Scan for the cell matching the given text and deliver its (x, y) coordinate at center. 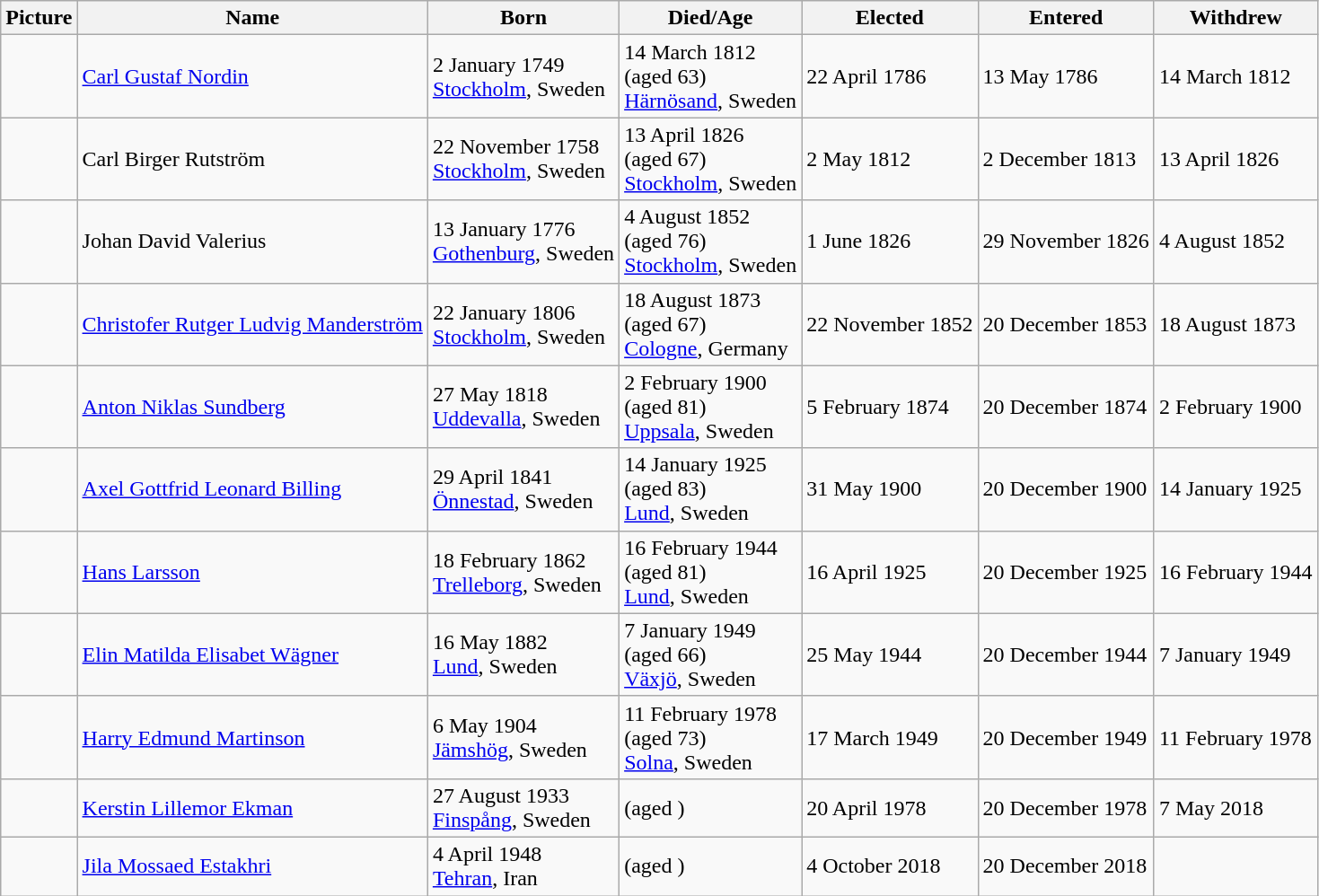
4 August 1852 (aged 76) Stockholm, Sweden (711, 242)
2 February 1900 (1235, 407)
20 April 1978 (890, 808)
20 December 1978 (1066, 808)
Jila Mossaed Estakhri (252, 865)
Born (523, 18)
Name (252, 18)
20 December 1900 (1066, 489)
Carl Gustaf Nordin (252, 76)
25 May 1944 (890, 654)
4 October 2018 (890, 865)
Carl Birger Rutström (252, 159)
22 November 1852 (890, 324)
Harry Edmund Martinson (252, 737)
7 January 1949 (aged 66) Växjö, Sweden (711, 654)
2 February 1900 (aged 81) Uppsala, Sweden (711, 407)
16 May 1882 Lund, Sweden (523, 654)
4 August 1852 (1235, 242)
29 April 1841 Önnestad, Sweden (523, 489)
2 May 1812 (890, 159)
16 February 1944 (aged 81) Lund, Sweden (711, 572)
27 August 1933 Finspång, Sweden (523, 808)
22 January 1806 Stockholm, Sweden (523, 324)
13 May 1786 (1066, 76)
13 April 1826 (1235, 159)
31 May 1900 (890, 489)
14 March 1812 (1235, 76)
13 April 1826 (aged 67) Stockholm, Sweden (711, 159)
6 May 1904 Jämshög, Sweden (523, 737)
18 August 1873 (aged 67) Cologne, Germany (711, 324)
20 December 1944 (1066, 654)
2 December 1813 (1066, 159)
14 March 1812 (aged 63) Härnösand, Sweden (711, 76)
20 December 1853 (1066, 324)
4 April 1948 Tehran, Iran (523, 865)
16 April 1925 (890, 572)
16 February 1944 (1235, 572)
Kerstin Lillemor Ekman (252, 808)
Elin Matilda Elisabet Wägner (252, 654)
7 January 1949 (1235, 654)
20 December 1949 (1066, 737)
27 May 1818 Uddevalla, Sweden (523, 407)
5 February 1874 (890, 407)
17 March 1949 (890, 737)
Hans Larsson (252, 572)
20 December 1874 (1066, 407)
Johan David Valerius (252, 242)
13 January 1776 Gothenburg, Sweden (523, 242)
20 December 1925 (1066, 572)
Entered (1066, 18)
Elected (890, 18)
Christofer Rutger Ludvig Manderström (252, 324)
11 February 1978 (aged 73) Solna, Sweden (711, 737)
7 May 2018 (1235, 808)
14 January 1925 (aged 83) Lund, Sweden (711, 489)
14 January 1925 (1235, 489)
18 August 1873 (1235, 324)
Axel Gottfrid Leonard Billing (252, 489)
Withdrew (1235, 18)
Anton Niklas Sundberg (252, 407)
20 December 2018 (1066, 865)
22 November 1758 Stockholm, Sweden (523, 159)
2 January 1749 Stockholm, Sweden (523, 76)
22 April 1786 (890, 76)
11 February 1978 (1235, 737)
1 June 1826 (890, 242)
18 February 1862 Trelleborg, Sweden (523, 572)
Picture (40, 18)
Died/Age (711, 18)
29 November 1826 (1066, 242)
